Identify which cell holds the provided text, then report its (x, y) central coordinate. 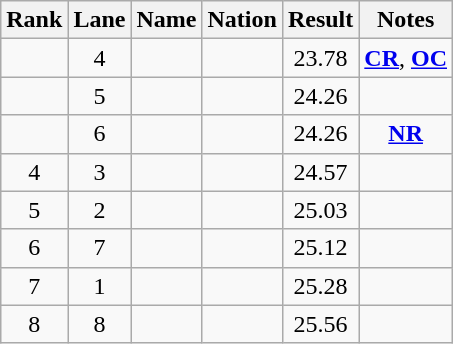
Lane (100, 20)
3 (100, 172)
Rank (34, 20)
25.56 (320, 324)
25.12 (320, 248)
Nation (242, 20)
1 (100, 286)
NR (406, 134)
2 (100, 210)
23.78 (320, 58)
25.03 (320, 210)
25.28 (320, 286)
24.57 (320, 172)
Result (320, 20)
Name (166, 20)
CR, OC (406, 58)
Notes (406, 20)
